Search for the cell housing the specified text and yield its [x, y] center coordinate. 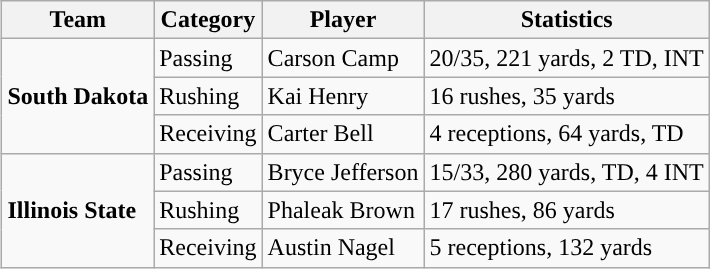
Austin Nagel [343, 248]
Team [78, 20]
20/35, 221 yards, 2 TD, INT [566, 58]
Kai Henry [343, 96]
5 receptions, 132 yards [566, 248]
16 rushes, 35 yards [566, 96]
Category [208, 20]
Illinois State [78, 210]
South Dakota [78, 96]
Player [343, 20]
17 rushes, 86 yards [566, 210]
4 receptions, 64 yards, TD [566, 134]
Bryce Jefferson [343, 172]
Statistics [566, 20]
Carter Bell [343, 134]
Carson Camp [343, 58]
Phaleak Brown [343, 210]
15/33, 280 yards, TD, 4 INT [566, 172]
